Provide the [x, y] coordinate of the cell's center where the given text is located.  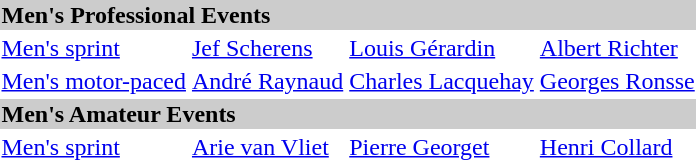
Men's sprint [94, 48]
Jef Scherens [267, 48]
Men's Professional Events [348, 15]
Georges Ronsse [617, 81]
André Raynaud [267, 81]
Men's motor-paced [94, 81]
Louis Gérardin [442, 48]
Albert Richter [617, 48]
Charles Lacquehay [442, 81]
Men's Amateur Events [348, 114]
